Pinpoint the cell where the given text exists, returning its (x, y) midpoint coordinate. 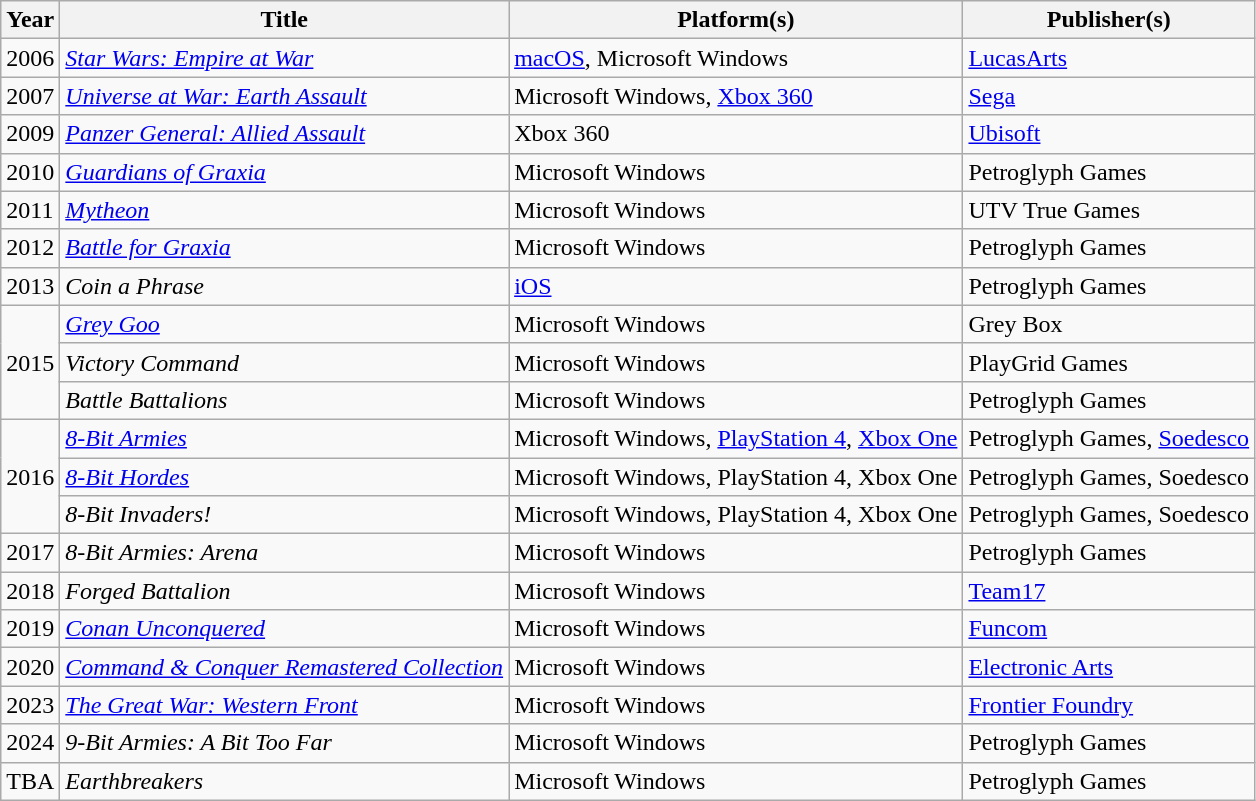
Conan Unconquered (284, 629)
2011 (30, 210)
8-Bit Armies (284, 438)
Battle for Graxia (284, 248)
PlayGrid Games (1109, 362)
2016 (30, 476)
2020 (30, 667)
Team17 (1109, 591)
2023 (30, 705)
8-Bit Armies: Arena (284, 553)
2012 (30, 248)
Funcom (1109, 629)
2013 (30, 286)
Star Wars: Empire at War (284, 58)
Universe at War: Earth Assault (284, 96)
The Great War: Western Front (284, 705)
2015 (30, 362)
Panzer General: Allied Assault (284, 134)
Ubisoft (1109, 134)
Forged Battalion (284, 591)
Electronic Arts (1109, 667)
iOS (736, 286)
2024 (30, 743)
Guardians of Graxia (284, 172)
2006 (30, 58)
macOS, Microsoft Windows (736, 58)
Title (284, 20)
2018 (30, 591)
Command & Conquer Remastered Collection (284, 667)
Grey Goo (284, 324)
Platform(s) (736, 20)
Microsoft Windows, Xbox 360 (736, 96)
2010 (30, 172)
8-Bit Invaders! (284, 515)
Battle Battalions (284, 400)
Xbox 360 (736, 134)
2009 (30, 134)
Mytheon (284, 210)
Victory Command (284, 362)
Grey Box (1109, 324)
2017 (30, 553)
8-Bit Hordes (284, 477)
Coin a Phrase (284, 286)
2019 (30, 629)
Earthbreakers (284, 781)
UTV True Games (1109, 210)
2007 (30, 96)
Frontier Foundry (1109, 705)
Sega (1109, 96)
Year (30, 20)
TBA (30, 781)
LucasArts (1109, 58)
Publisher(s) (1109, 20)
9-Bit Armies: A Bit Too Far (284, 743)
